For the text-containing cell, return its midpoint in (x, y) coordinate format. 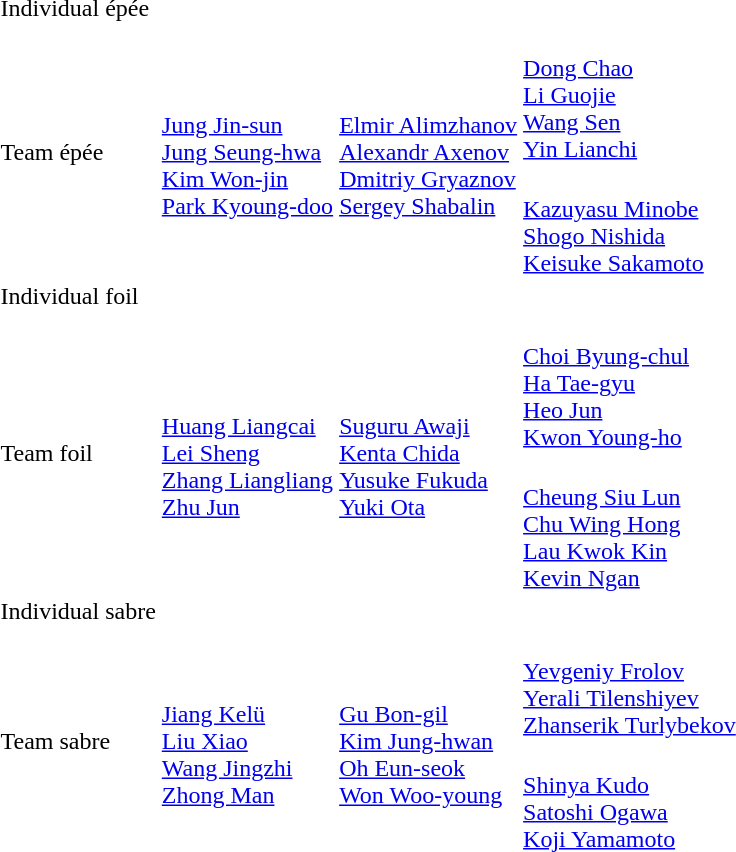
Huang LiangcaiLei ShengZhang LiangliangZhu Jun (247, 454)
Elmir AlimzhanovAlexandr AxenovDmitriy GryaznovSergey Shabalin (428, 152)
Suguru AwajiKenta ChidaYusuke FukudaYuki Ota (428, 454)
Jung Jin-sunJung Seung-hwaKim Won-jinPark Kyoung-doo (247, 152)
